Search for the cell housing the specified text and yield its [x, y] center coordinate. 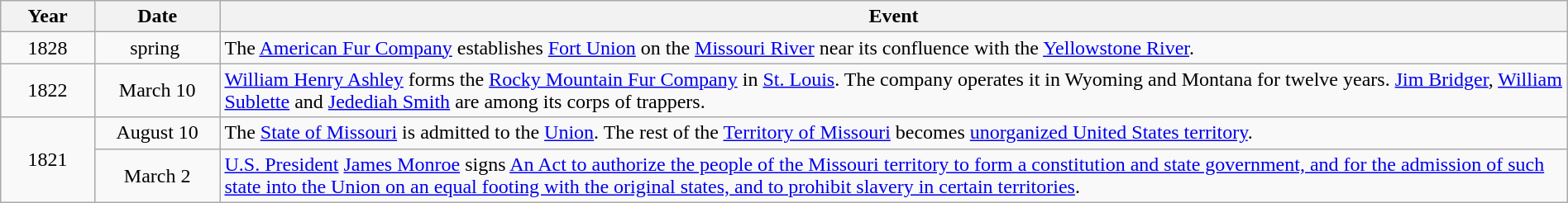
March 10 [157, 91]
1821 [48, 160]
Date [157, 17]
The State of Missouri is admitted to the Union. The rest of the Territory of Missouri becomes unorganized United States territory. [893, 133]
Event [893, 17]
August 10 [157, 133]
March 2 [157, 175]
spring [157, 48]
1822 [48, 91]
Year [48, 17]
1828 [48, 48]
The American Fur Company establishes Fort Union on the Missouri River near its confluence with the Yellowstone River. [893, 48]
